Capture the cell that displays the provided text and extract its (x, y) central coordinate. 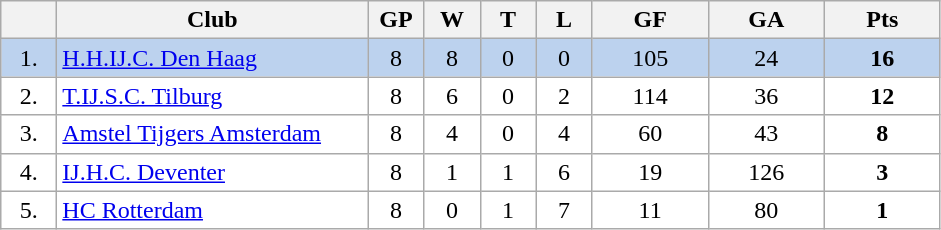
HC Rotterdam (212, 210)
T.IJ.S.C. Tilburg (212, 96)
7 (564, 210)
H.H.IJ.C. Den Haag (212, 58)
60 (650, 134)
2 (564, 96)
3 (882, 172)
GP (396, 20)
T (508, 20)
16 (882, 58)
GA (766, 20)
4. (29, 172)
11 (650, 210)
19 (650, 172)
2. (29, 96)
Amstel Tijgers Amsterdam (212, 134)
126 (766, 172)
114 (650, 96)
L (564, 20)
1. (29, 58)
36 (766, 96)
24 (766, 58)
43 (766, 134)
80 (766, 210)
W (452, 20)
IJ.H.C. Deventer (212, 172)
105 (650, 58)
12 (882, 96)
3. (29, 134)
GF (650, 20)
5. (29, 210)
Pts (882, 20)
Club (212, 20)
